For the text-containing cell, return its midpoint in [x, y] coordinate format. 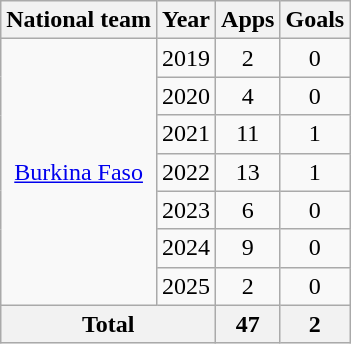
2021 [186, 134]
Apps [248, 20]
47 [248, 324]
Burkina Faso [79, 172]
2023 [186, 210]
Year [186, 20]
11 [248, 134]
2022 [186, 172]
4 [248, 96]
2020 [186, 96]
Total [108, 324]
2024 [186, 248]
13 [248, 172]
9 [248, 248]
Goals [315, 20]
2019 [186, 58]
2025 [186, 286]
National team [79, 20]
6 [248, 210]
